Detect which cell encompasses the target text, then output its (x, y) center coordinate. 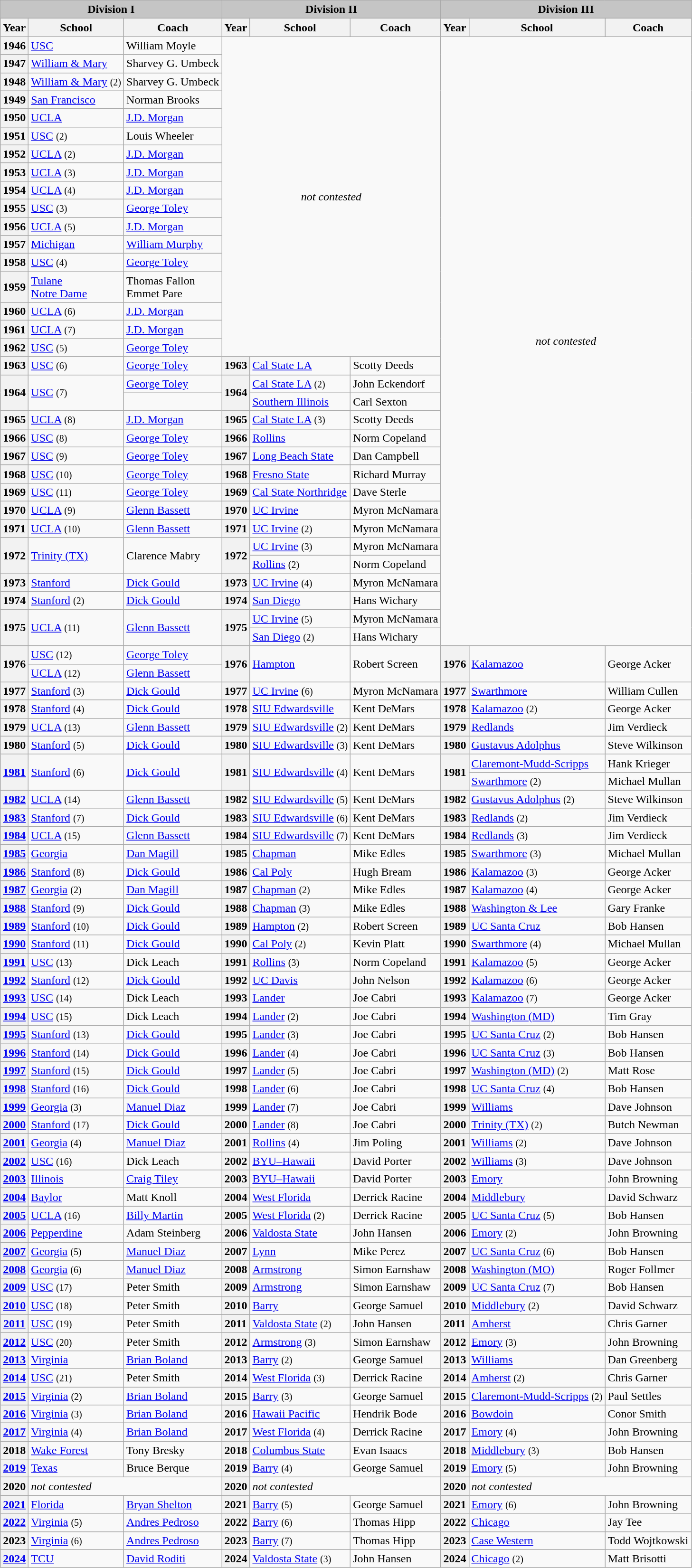
UCLA (15) (76, 836)
UC Irvine (2) (300, 529)
USC (2) (76, 136)
Barry (5) (300, 1504)
UCLA (10) (76, 529)
UCLA (76, 118)
UC Irvine (4) (300, 583)
John Nelson (396, 980)
Kalamazoo (6) (537, 980)
Kalamazoo (2) (537, 709)
UCLA (9) (76, 510)
USC (13) (76, 962)
Case Western (537, 1540)
1950 (14, 118)
Kevin Platt (396, 944)
Barry (300, 1305)
Lander (300, 998)
SIU Edwardsville (7) (300, 836)
USC (5) (76, 348)
Barry (2) (300, 1360)
Trinity (TX) (76, 556)
Washington (MD) (2) (537, 1070)
Redlands (3) (537, 836)
Virginia (4) (76, 1432)
1960 (14, 312)
Jay Tee (648, 1522)
Georgia (3) (76, 1107)
Swarthmore (4) (537, 944)
1955 (14, 208)
Chapman (2) (300, 890)
Lander (6) (300, 1088)
Adam Steinberg (173, 1233)
1947 (14, 64)
Craig Tiley (173, 1179)
Lander (3) (300, 1034)
Richard Murray (396, 474)
Mike Perez (396, 1251)
Stanford (5) (76, 745)
UC Santa Cruz (7) (537, 1287)
UC Santa Cruz (5) (537, 1215)
UC Santa Cruz (2) (537, 1034)
Lynn (300, 1251)
UC Irvine (300, 510)
Kalamazoo (3) (537, 872)
Chicago (537, 1522)
1961 (14, 330)
UCLA (7) (76, 330)
Cal State LA (300, 366)
Butch Newman (648, 1125)
Stanford (13) (76, 1034)
Cal Poly (300, 872)
Lander (8) (300, 1125)
USC (4) (76, 263)
Rollins (4) (300, 1143)
Barry (6) (300, 1522)
David Roditi (173, 1559)
Long Beach State (300, 456)
Swarthmore (3) (537, 854)
Paul Settles (648, 1396)
Barry (4) (300, 1468)
Wake Forest (76, 1450)
SIU Edwardsville (2) (300, 727)
Lander (4) (300, 1052)
William Murphy (173, 245)
Chapman (300, 854)
Swarthmore (537, 691)
Columbus State (300, 1450)
Cal Poly (2) (300, 944)
Dan Greenberg (648, 1360)
Stanford (4) (76, 709)
Jim Poling (396, 1143)
UC Irvine (5) (300, 619)
Washington (MO) (537, 1269)
Valdosta State (300, 1233)
Kalamazoo (537, 664)
Emory (2) (537, 1233)
Armstrong (3) (300, 1341)
Texas (76, 1468)
Dan Campbell (396, 456)
Roger Follmer (648, 1269)
USC (16) (76, 1161)
Georgia (4) (76, 1143)
1948 (14, 82)
Claremont-Mudd-Scripps (2) (537, 1396)
1946 (14, 46)
Williams (3) (537, 1161)
San Diego (2) (300, 637)
Claremont-Mudd-Scripps (537, 763)
UC Santa Cruz (537, 926)
William & Mary (2) (76, 82)
UCLA (14) (76, 799)
Virginia (3) (76, 1414)
UC Santa Cruz (4) (537, 1088)
Billy Martin (173, 1215)
Redlands (537, 727)
Stanford (76, 583)
Hugh Bream (396, 872)
Tim Gray (648, 1016)
Rollins (3) (300, 962)
Lander (5) (300, 1070)
USC (15) (76, 1016)
Bowdoin (537, 1414)
West Florida (300, 1197)
Hendrik Bode (396, 1414)
Virginia (2) (76, 1396)
Chicago (2) (537, 1559)
TulaneNotre Dame (76, 287)
1956 (14, 227)
Valdosta State (2) (300, 1323)
UC Irvine (6) (300, 691)
Thomas FallonEmmet Pare (173, 287)
1954 (14, 190)
Stanford (10) (76, 926)
USC (11) (76, 492)
UCLA (13) (76, 727)
Emory (3) (537, 1341)
Rollins (300, 438)
USC (18) (76, 1305)
Stanford (3) (76, 691)
1962 (14, 348)
Georgia (6) (76, 1269)
Hawaii Pacific (300, 1414)
Pepperdine (76, 1233)
UCLA (4) (76, 190)
Lander (2) (300, 1016)
Division III (566, 9)
Stanford (12) (76, 980)
USC (76, 46)
John Eckendorf (396, 384)
Lander (7) (300, 1107)
USC (19) (76, 1323)
Cal State Northridge (300, 492)
Chapman (3) (300, 908)
Stanford (16) (76, 1088)
Stanford (15) (76, 1070)
USC (14) (76, 998)
1951 (14, 136)
Bryan Shelton (173, 1504)
Matt Knoll (173, 1197)
Division II (332, 9)
Middlebury (537, 1197)
Division I (111, 9)
Cal State LA (2) (300, 384)
SIU Edwardsville (300, 709)
Barry (3) (300, 1396)
UC Irvine (3) (300, 547)
Cal State LA (3) (300, 420)
USC (21) (76, 1378)
Emory (6) (537, 1504)
SIU Edwardsville (5) (300, 799)
Williams (2) (537, 1143)
Trinity (TX) (2) (537, 1125)
Middlebury (2) (537, 1305)
Tony Bresky (173, 1450)
Middlebury (3) (537, 1450)
Bruce Berque (173, 1468)
UCLA (11) (76, 628)
UCLA (2) (76, 154)
Gustavus Adolphus (2) (537, 799)
Clarence Mabry (173, 556)
UCLA (8) (76, 420)
Georgia (2) (76, 890)
Amherst (537, 1323)
1958 (14, 263)
Emory (4) (537, 1432)
1957 (14, 245)
Conor Smith (648, 1414)
USC (9) (76, 456)
1953 (14, 172)
USC (7) (76, 393)
Fresno State (300, 474)
USC (12) (76, 655)
Georgia (76, 854)
Stanford (8) (76, 872)
SIU Edwardsville (6) (300, 817)
Kalamazoo (4) (537, 890)
Carl Sexton (396, 402)
Stanford (17) (76, 1125)
USC (6) (76, 366)
TCU (76, 1559)
Norman Brooks (173, 100)
USC (17) (76, 1287)
Louis Wheeler (173, 136)
SIU Edwardsville (3) (300, 745)
UC Davis (300, 980)
Stanford (6) (76, 772)
Amherst (2) (537, 1378)
UCLA (12) (76, 673)
San Diego (300, 601)
San Francisco (76, 100)
Stanford (2) (76, 601)
Kalamazoo (5) (537, 962)
1949 (14, 100)
Todd Wojtkowski (648, 1540)
Valdosta State (3) (300, 1559)
Stanford (9) (76, 908)
Michigan (76, 245)
Georgia (5) (76, 1251)
Matt Brisotti (648, 1559)
William Moyle (173, 46)
Dave Sterle (396, 492)
Emory (537, 1179)
USC (3) (76, 208)
Kalamazoo (7) (537, 998)
Swarthmore (2) (537, 781)
West Florida (4) (300, 1432)
Stanford (11) (76, 944)
UCLA (3) (76, 172)
Emory (5) (537, 1468)
Baylor (76, 1197)
USC (8) (76, 438)
Southern Illinois (300, 402)
West Florida (2) (300, 1215)
UCLA (16) (76, 1215)
USC (20) (76, 1341)
SIU Edwardsville (4) (300, 772)
Gary Franke (648, 908)
Florida (76, 1504)
Matt Rose (648, 1070)
Hampton (2) (300, 926)
Stanford (7) (76, 817)
Virginia (5) (76, 1522)
Gustavus Adolphus (537, 745)
Washington (MD) (537, 1016)
Illinois (76, 1179)
Hampton (300, 664)
1959 (14, 287)
1952 (14, 154)
UCLA (6) (76, 312)
UC Santa Cruz (6) (537, 1251)
Virginia (76, 1360)
USC (10) (76, 474)
Virginia (6) (76, 1540)
Stanford (14) (76, 1052)
UC Santa Cruz (3) (537, 1052)
Redlands (2) (537, 817)
Rollins (2) (300, 565)
UCLA (5) (76, 227)
Evan Isaacs (396, 1450)
William & Mary (76, 64)
West Florida (3) (300, 1378)
Barry (7) (300, 1540)
Washington & Lee (537, 908)
William Cullen (648, 691)
Hank Krieger (648, 763)
